Provide the (x, y) coordinate of the cell's center where the given text is located.  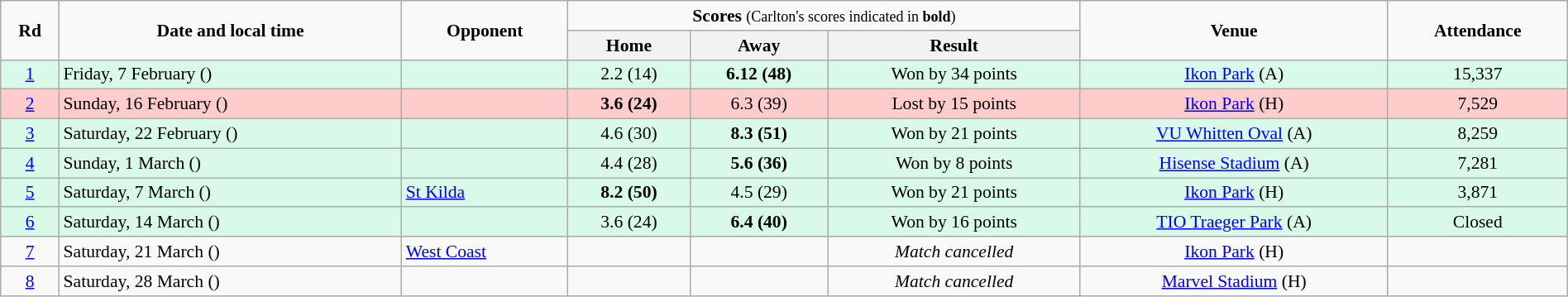
Sunday, 16 February () (230, 104)
TIO Traeger Park (A) (1234, 223)
4.4 (28) (629, 163)
Friday, 7 February () (230, 74)
6.4 (40) (759, 223)
Saturday, 21 March () (230, 251)
8.2 (50) (629, 193)
4 (30, 163)
Away (759, 46)
Result (954, 46)
Attendance (1477, 30)
2 (30, 104)
Scores (Carlton's scores indicated in bold) (824, 16)
Saturday, 28 March () (230, 281)
Won by 16 points (954, 223)
Opponent (485, 30)
Closed (1477, 223)
3,871 (1477, 193)
8.3 (51) (759, 134)
6.3 (39) (759, 104)
Won by 8 points (954, 163)
VU Whitten Oval (A) (1234, 134)
7 (30, 251)
Venue (1234, 30)
1 (30, 74)
3 (30, 134)
7,529 (1477, 104)
4.6 (30) (629, 134)
8,259 (1477, 134)
8 (30, 281)
5 (30, 193)
Rd (30, 30)
15,337 (1477, 74)
6.12 (48) (759, 74)
West Coast (485, 251)
Date and local time (230, 30)
Hisense Stadium (A) (1234, 163)
6 (30, 223)
Saturday, 14 March () (230, 223)
5.6 (36) (759, 163)
2.2 (14) (629, 74)
Saturday, 22 February () (230, 134)
Saturday, 7 March () (230, 193)
Ikon Park (A) (1234, 74)
Marvel Stadium (H) (1234, 281)
Lost by 15 points (954, 104)
Won by 34 points (954, 74)
7,281 (1477, 163)
Sunday, 1 March () (230, 163)
Home (629, 46)
St Kilda (485, 193)
4.5 (29) (759, 193)
